Extract the [X, Y] coordinate from the center of the cell holding the provided text.  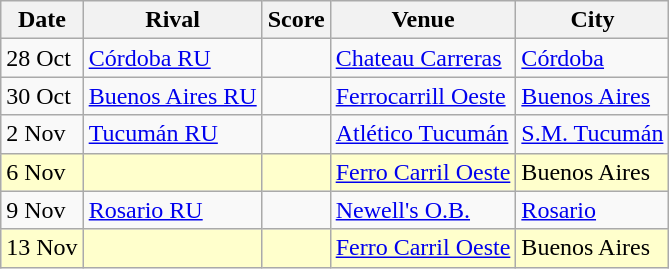
Rosario RU [172, 210]
Chateau Carreras [423, 58]
Ferrocarrill Oeste [423, 96]
2 Nov [42, 134]
13 Nov [42, 248]
S.M. Tucumán [592, 134]
6 Nov [42, 172]
Rosario [592, 210]
9 Nov [42, 210]
28 Oct [42, 58]
Córdoba [592, 58]
Venue [423, 20]
Córdoba RU [172, 58]
Atlético Tucumán [423, 134]
Buenos Aires RU [172, 96]
Tucumán RU [172, 134]
Newell's O.B. [423, 210]
30 Oct [42, 96]
City [592, 20]
Score [296, 20]
Rival [172, 20]
Date [42, 20]
